Search for the cell housing the specified text and yield its [x, y] center coordinate. 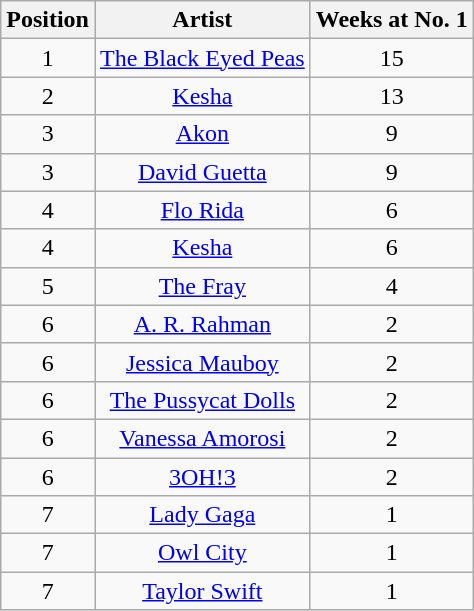
Jessica Mauboy [202, 362]
Weeks at No. 1 [392, 20]
Vanessa Amorosi [202, 438]
A. R. Rahman [202, 324]
The Black Eyed Peas [202, 58]
David Guetta [202, 172]
3OH!3 [202, 477]
Akon [202, 134]
Flo Rida [202, 210]
Artist [202, 20]
The Fray [202, 286]
Position [48, 20]
15 [392, 58]
13 [392, 96]
The Pussycat Dolls [202, 400]
5 [48, 286]
Lady Gaga [202, 515]
Owl City [202, 553]
Taylor Swift [202, 591]
